For the text-containing cell, return its midpoint in (x, y) coordinate format. 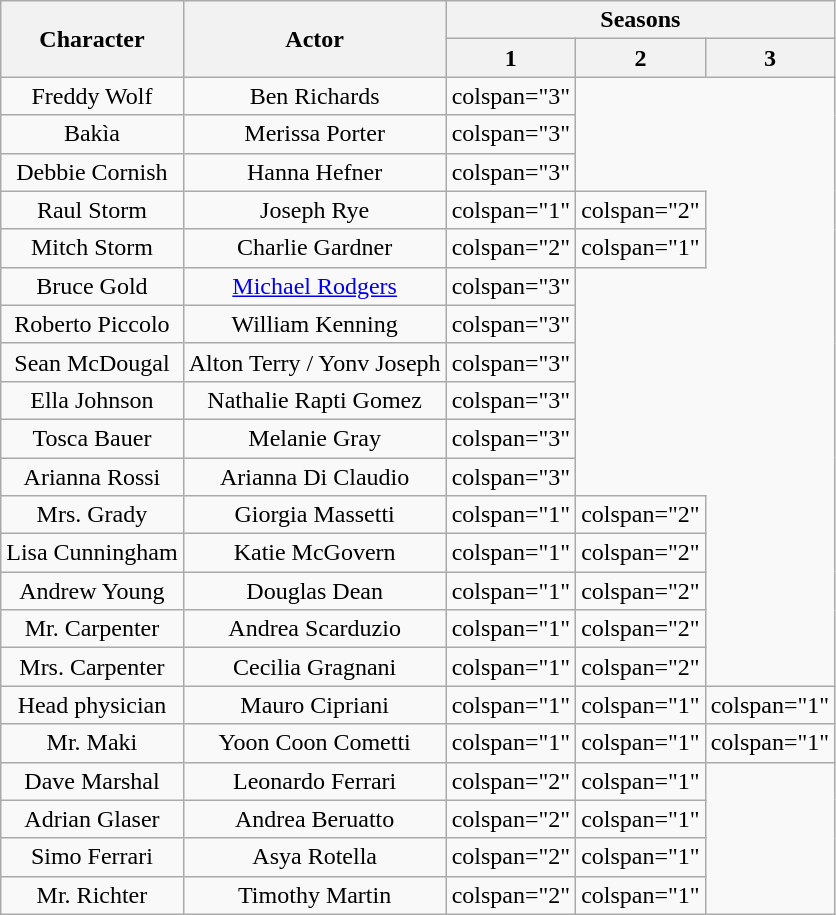
Melanie Gray (314, 438)
Adrian Glaser (92, 819)
Timothy Martin (314, 895)
Giorgia Massetti (314, 515)
Mr. Maki (92, 743)
Nathalie Rapti Gomez (314, 400)
Dave Marshal (92, 781)
Raul Storm (92, 210)
Charlie Gardner (314, 248)
Andrew Young (92, 591)
Merissa Porter (314, 134)
Debbie Cornish (92, 172)
1 (511, 58)
Actor (314, 39)
Cecilia Gragnani (314, 667)
William Kenning (314, 324)
Joseph Rye (314, 210)
Andrea Beruatto (314, 819)
Alton Terry / Yonv Joseph (314, 362)
Ella Johnson (92, 400)
Katie McGovern (314, 553)
Tosca Bauer (92, 438)
Lisa Cunningham (92, 553)
Douglas Dean (314, 591)
Andrea Scarduzio (314, 629)
Arianna Rossi (92, 477)
Yoon Coon Cometti (314, 743)
Michael Rodgers (314, 286)
2 (641, 58)
Bruce Gold (92, 286)
Mrs. Grady (92, 515)
Head physician (92, 705)
Mr. Carpenter (92, 629)
Asya Rotella (314, 857)
Mr. Richter (92, 895)
Ben Richards (314, 96)
Hanna Hefner (314, 172)
Simo Ferrari (92, 857)
Mitch Storm (92, 248)
Sean McDougal (92, 362)
Mauro Cipriani (314, 705)
Arianna Di Claudio (314, 477)
Roberto Piccolo (92, 324)
3 (770, 58)
Mrs. Carpenter (92, 667)
Leonardo Ferrari (314, 781)
Character (92, 39)
Seasons (640, 20)
Freddy Wolf (92, 96)
Bakìa (92, 134)
